Identify which cell holds the provided text, then report its (X, Y) central coordinate. 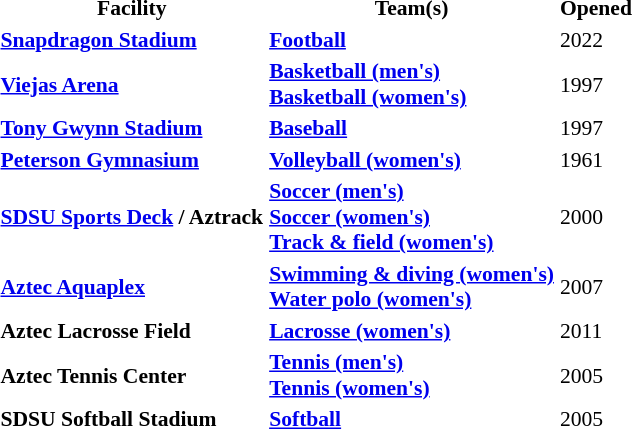
Soccer (men's)Soccer (women's)Track & field (women's) (412, 217)
Basketball (men's)Basketball (women's) (412, 84)
Football (412, 40)
Volleyball (women's) (412, 160)
Lacrosse (women's) (412, 330)
Swimming & diving (women's)Water polo (women's) (412, 287)
Baseball (412, 128)
Tennis (men's)Tennis (women's) (412, 375)
